Scan for the cell matching the given text and deliver its [X, Y] coordinate at center. 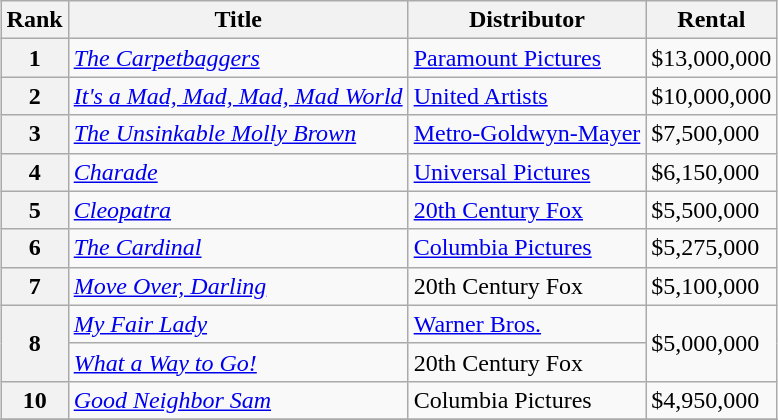
4 [34, 172]
8 [34, 343]
My Fair Lady [238, 324]
The Unsinkable Molly Brown [238, 134]
1 [34, 58]
$5,100,000 [712, 286]
What a Way to Go! [238, 362]
Good Neighbor Sam [238, 400]
Cleopatra [238, 210]
$7,500,000 [712, 134]
Distributor [527, 20]
United Artists [527, 96]
6 [34, 248]
$6,150,000 [712, 172]
10 [34, 400]
Paramount Pictures [527, 58]
$13,000,000 [712, 58]
Charade [238, 172]
$5,500,000 [712, 210]
7 [34, 286]
3 [34, 134]
$10,000,000 [712, 96]
Rental [712, 20]
5 [34, 210]
$5,275,000 [712, 248]
It's a Mad, Mad, Mad, Mad World [238, 96]
Metro-Goldwyn-Mayer [527, 134]
$4,950,000 [712, 400]
Warner Bros. [527, 324]
Universal Pictures [527, 172]
2 [34, 96]
Move Over, Darling [238, 286]
The Carpetbaggers [238, 58]
$5,000,000 [712, 343]
Title [238, 20]
The Cardinal [238, 248]
Rank [34, 20]
